From the cell containing the given text, extract its center point as (X, Y) coordinate. 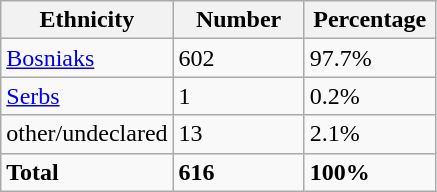
97.7% (370, 58)
0.2% (370, 96)
Ethnicity (87, 20)
other/undeclared (87, 134)
Number (238, 20)
Serbs (87, 96)
1 (238, 96)
Total (87, 172)
Percentage (370, 20)
2.1% (370, 134)
100% (370, 172)
602 (238, 58)
13 (238, 134)
616 (238, 172)
Bosniaks (87, 58)
